From the cell containing the given text, extract its center point as (x, y) coordinate. 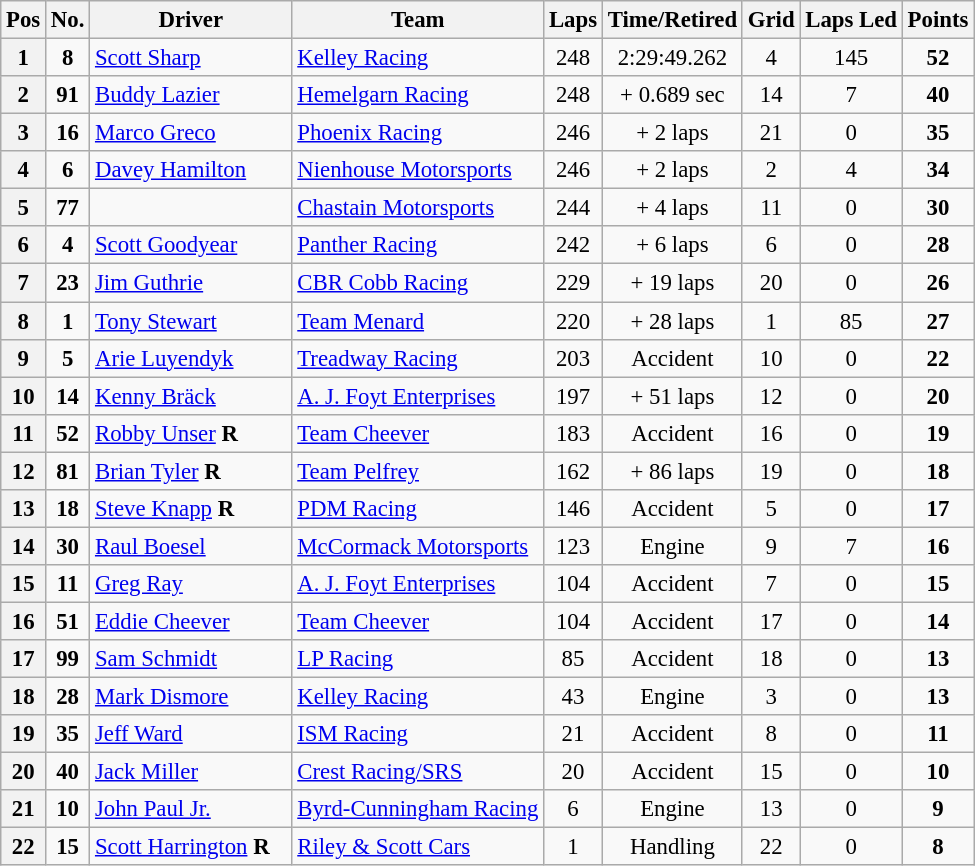
Riley & Scott Cars (418, 847)
162 (574, 471)
Sam Schmidt (191, 659)
Nienhouse Motorsports (418, 170)
Points (938, 20)
Laps Led (851, 20)
242 (574, 245)
Robby Unser R (191, 433)
+ 4 laps (672, 208)
Byrd-Cunningham Racing (418, 809)
Driver (191, 20)
81 (68, 471)
Steve Knapp R (191, 509)
Tony Stewart (191, 321)
Mark Dismore (191, 697)
+ 51 laps (672, 396)
+ 19 laps (672, 283)
Greg Ray (191, 584)
McCormack Motorsports (418, 546)
197 (574, 396)
+ 28 laps (672, 321)
183 (574, 433)
Team Menard (418, 321)
91 (68, 95)
Raul Boesel (191, 546)
Phoenix Racing (418, 133)
Scott Harrington R (191, 847)
John Paul Jr. (191, 809)
Pos (24, 20)
Kenny Bräck (191, 396)
PDM Racing (418, 509)
146 (574, 509)
Jack Miller (191, 772)
LP Racing (418, 659)
+ 0.689 sec (672, 95)
Panther Racing (418, 245)
Scott Sharp (191, 58)
220 (574, 321)
CBR Cobb Racing (418, 283)
Chastain Motorsports (418, 208)
Buddy Lazier (191, 95)
Team Pelfrey (418, 471)
Davey Hamilton (191, 170)
Grid (770, 20)
Crest Racing/SRS (418, 772)
Hemelgarn Racing (418, 95)
Time/Retired (672, 20)
Brian Tyler R (191, 471)
Eddie Cheever (191, 621)
203 (574, 358)
34 (938, 170)
Handling (672, 847)
Jeff Ward (191, 734)
Team (418, 20)
23 (68, 283)
+ 6 laps (672, 245)
Scott Goodyear (191, 245)
Jim Guthrie (191, 283)
244 (574, 208)
Arie Luyendyk (191, 358)
229 (574, 283)
51 (68, 621)
145 (851, 58)
ISM Racing (418, 734)
2:29:49.262 (672, 58)
Laps (574, 20)
Marco Greco (191, 133)
Treadway Racing (418, 358)
26 (938, 283)
+ 86 laps (672, 471)
27 (938, 321)
123 (574, 546)
No. (68, 20)
43 (574, 697)
99 (68, 659)
77 (68, 208)
